Search for the cell housing the specified text and yield its [x, y] center coordinate. 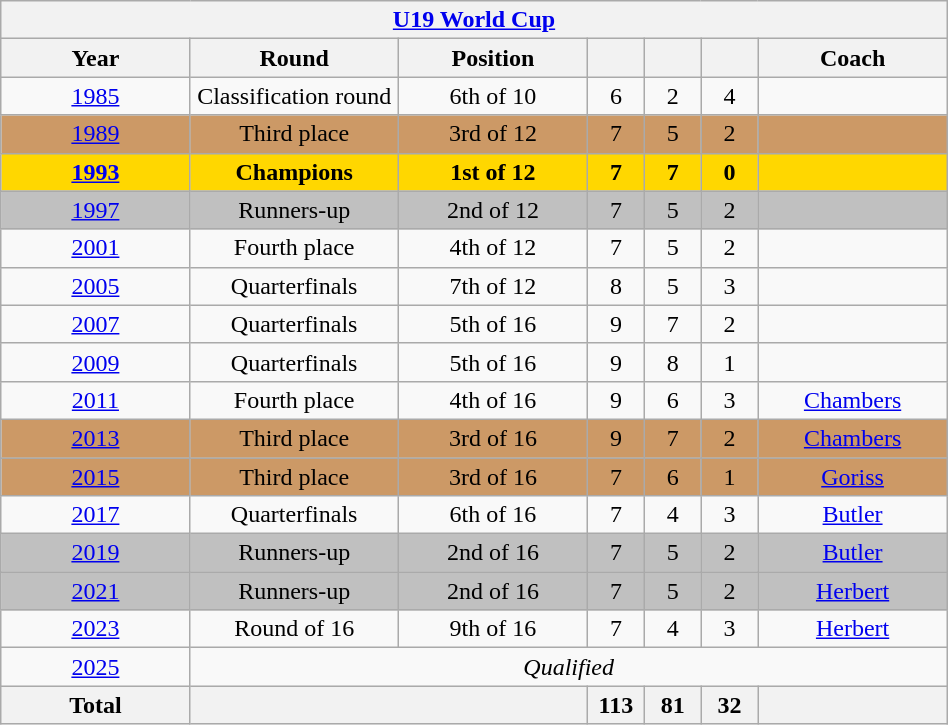
Round of 16 [294, 629]
Round [294, 58]
1997 [96, 210]
1st of 12 [492, 172]
113 [616, 705]
2013 [96, 438]
2nd of 12 [492, 210]
Classification round [294, 96]
2019 [96, 553]
81 [672, 705]
2023 [96, 629]
9th of 16 [492, 629]
2001 [96, 248]
1989 [96, 134]
1993 [96, 172]
Qualified [568, 667]
Position [492, 58]
7th of 12 [492, 286]
Total [96, 705]
Champions [294, 172]
6th of 10 [492, 96]
3rd of 12 [492, 134]
Year [96, 58]
0 [730, 172]
4th of 16 [492, 400]
1985 [96, 96]
2015 [96, 477]
2005 [96, 286]
32 [730, 705]
2017 [96, 515]
2007 [96, 324]
Goriss [852, 477]
6th of 16 [492, 515]
2009 [96, 362]
4th of 12 [492, 248]
U19 World Cup [474, 20]
2011 [96, 400]
2025 [96, 667]
Coach [852, 58]
2021 [96, 591]
